Output the (x, y) coordinate of the center of the cell containing the given text.  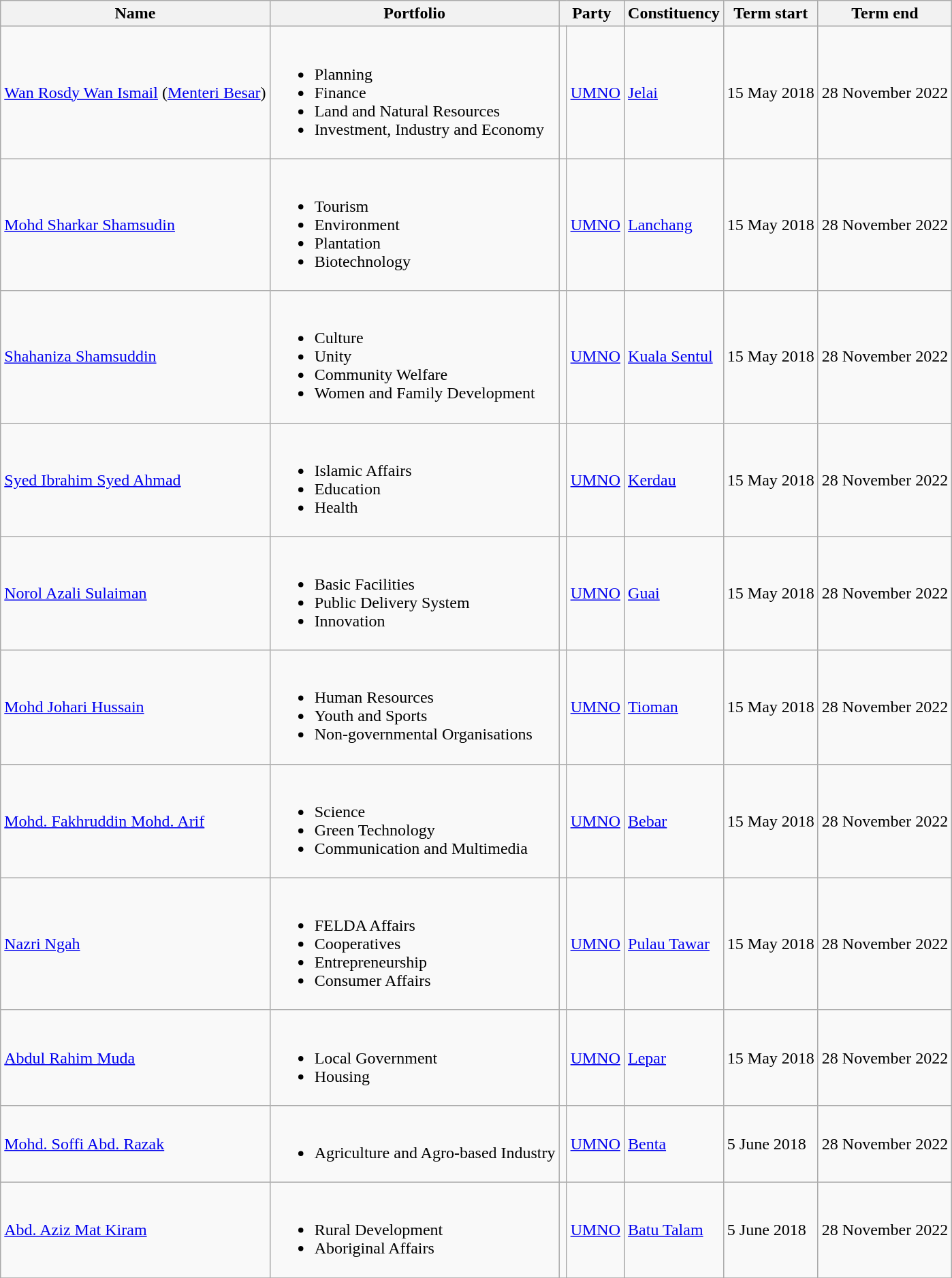
Tioman (674, 707)
Syed Ibrahim Syed Ahmad (135, 479)
Kerdau (674, 479)
Benta (674, 1144)
Agriculture and Agro-based Industry (414, 1144)
Abd. Aziz Mat Kiram (135, 1230)
Human ResourcesYouth and SportsNon-governmental Organisations (414, 707)
Basic FacilitiesPublic Delivery SystemInnovation (414, 594)
Pulau Tawar (674, 944)
Abdul Rahim Muda (135, 1057)
Bebar (674, 821)
Lepar (674, 1057)
Norol Azali Sulaiman (135, 594)
Jelai (674, 93)
Guai (674, 594)
Mohd. Fakhruddin Mohd. Arif (135, 821)
Wan Rosdy Wan Ismail (Menteri Besar) (135, 93)
ScienceGreen TechnologyCommunication and Multimedia (414, 821)
Mohd Sharkar Shamsudin (135, 225)
Batu Talam (674, 1230)
Term end (885, 14)
Party (591, 14)
Local GovernmentHousing (414, 1057)
Islamic AffairsEducationHealth (414, 479)
Portfolio (414, 14)
Kuala Sentul (674, 357)
PlanningFinanceLand and Natural ResourcesInvestment, Industry and Economy (414, 93)
Name (135, 14)
Term start (771, 14)
Rural DevelopmentAboriginal Affairs (414, 1230)
Mohd. Soffi Abd. Razak (135, 1144)
Shahaniza Shamsuddin (135, 357)
Lanchang (674, 225)
CultureUnityCommunity WelfareWomen and Family Development (414, 357)
Mohd Johari Hussain (135, 707)
Constituency (674, 14)
FELDA AffairsCooperativesEntrepreneurshipConsumer Affairs (414, 944)
Nazri Ngah (135, 944)
TourismEnvironmentPlantationBiotechnology (414, 225)
